Return [x, y] of the center of cell containing provided text 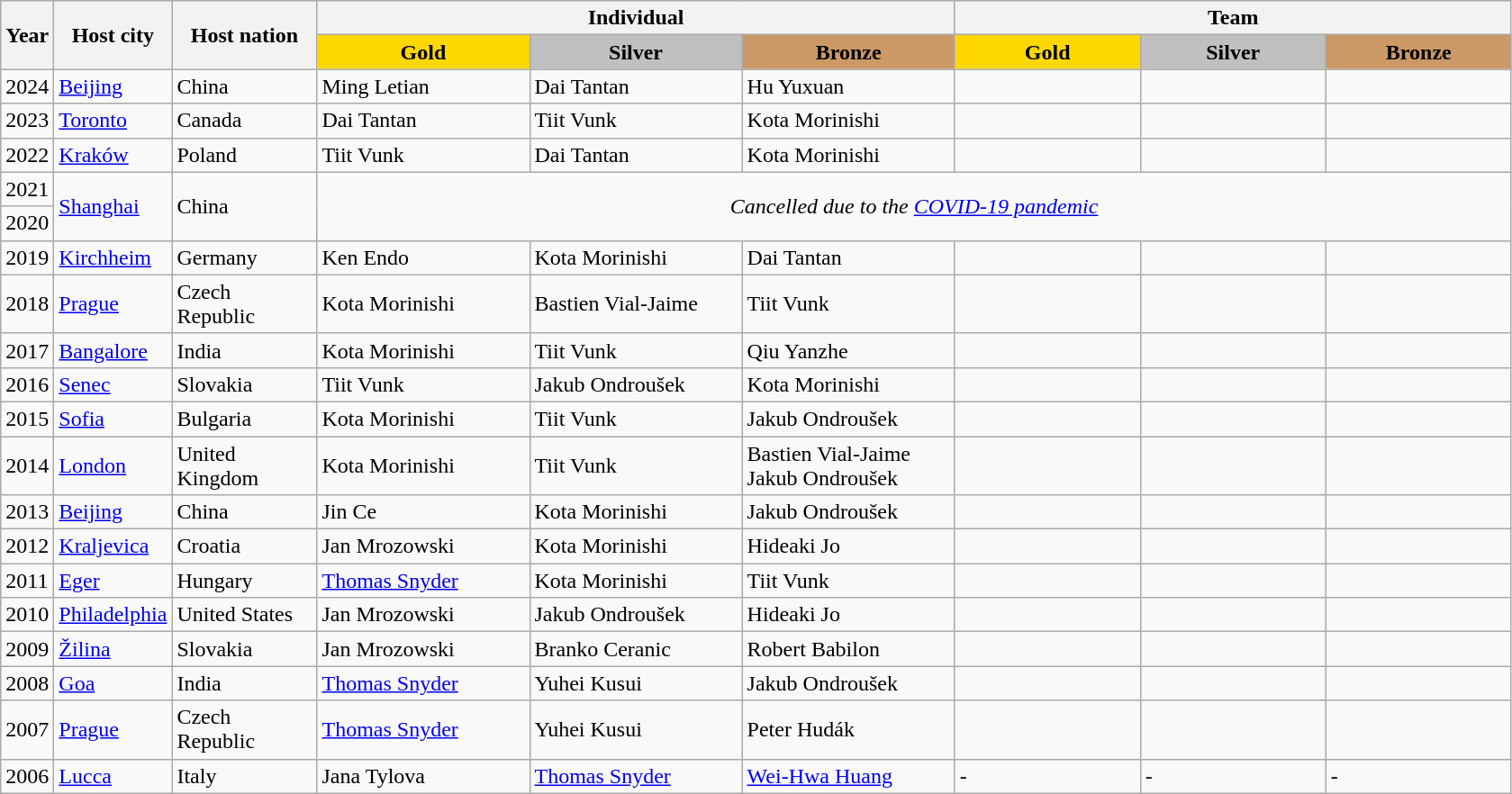
Qiu Yanzhe [848, 350]
2021 [27, 189]
Toronto [113, 121]
Sofia [113, 419]
Italy [245, 776]
2009 [27, 649]
Jin Ce [423, 512]
Kirchheim [113, 257]
Host nation [245, 35]
2015 [27, 419]
Bastien Vial-Jaime [636, 304]
2023 [27, 121]
Cancelled due to the COVID-19 pandemic [914, 206]
2012 [27, 546]
Hungary [245, 581]
Ken Endo [423, 257]
2008 [27, 683]
2011 [27, 581]
2016 [27, 384]
Canada [245, 121]
United States [245, 615]
2018 [27, 304]
Host city [113, 35]
Lucca [113, 776]
Žilina [113, 649]
2010 [27, 615]
2017 [27, 350]
2007 [27, 729]
Kraków [113, 155]
Individual [636, 18]
Germany [245, 257]
Eger [113, 581]
Peter Hudák [848, 729]
2019 [27, 257]
Kraljevica [113, 546]
Shanghai [113, 206]
Goa [113, 683]
Hu Yuxuan [848, 86]
2014 [27, 465]
Bangalore [113, 350]
Bastien Vial-Jaime Jakub Ondroušek [848, 465]
Robert Babilon [848, 649]
United Kingdom [245, 465]
Philadelphia [113, 615]
Year [27, 35]
Wei-Hwa Huang [848, 776]
2022 [27, 155]
Poland [245, 155]
Bulgaria [245, 419]
2006 [27, 776]
2024 [27, 86]
Ming Letian [423, 86]
Branko Ceranic [636, 649]
Jana Tylova [423, 776]
Croatia [245, 546]
London [113, 465]
2020 [27, 223]
Team [1233, 18]
Senec [113, 384]
2013 [27, 512]
